Extract the [X, Y] coordinate from the center of the cell holding the provided text.  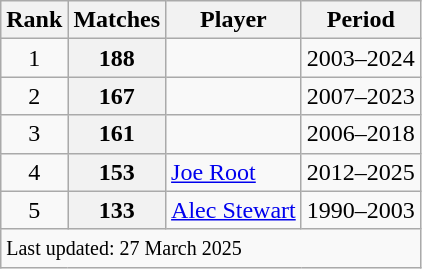
Alec Stewart [234, 210]
Last updated: 27 March 2025 [211, 248]
133 [117, 210]
3 [34, 134]
4 [34, 172]
Joe Root [234, 172]
1 [34, 58]
153 [117, 172]
2003–2024 [360, 58]
2 [34, 96]
Period [360, 20]
188 [117, 58]
Player [234, 20]
5 [34, 210]
2007–2023 [360, 96]
1990–2003 [360, 210]
167 [117, 96]
Rank [34, 20]
161 [117, 134]
Matches [117, 20]
2006–2018 [360, 134]
2012–2025 [360, 172]
